Output the [X, Y] coordinate of the center of the cell containing the given text.  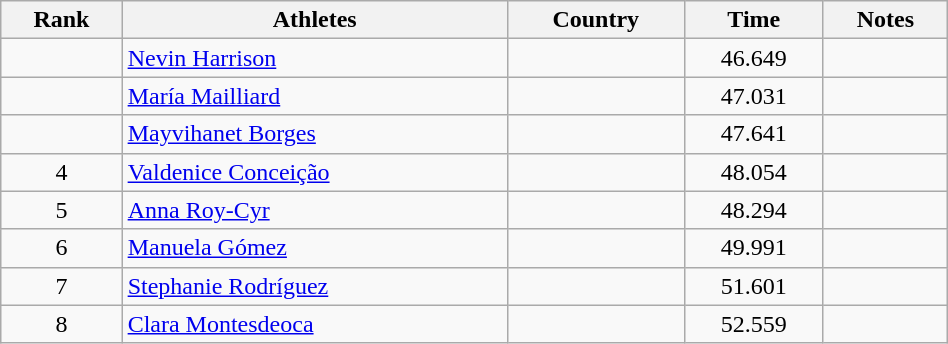
Rank [62, 20]
4 [62, 172]
52.559 [754, 324]
8 [62, 324]
Manuela Gómez [314, 248]
Time [754, 20]
47.031 [754, 96]
46.649 [754, 58]
Mayvihanet Borges [314, 134]
Stephanie Rodríguez [314, 286]
6 [62, 248]
Nevin Harrison [314, 58]
María Mailliard [314, 96]
Anna Roy-Cyr [314, 210]
Country [596, 20]
5 [62, 210]
Clara Montesdeoca [314, 324]
49.991 [754, 248]
48.294 [754, 210]
7 [62, 286]
51.601 [754, 286]
Athletes [314, 20]
Valdenice Conceição [314, 172]
48.054 [754, 172]
Notes [885, 20]
47.641 [754, 134]
